Pinpoint the cell where the given text exists, returning its (x, y) midpoint coordinate. 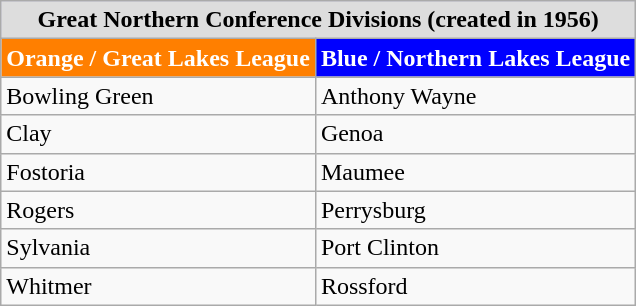
Fostoria (158, 172)
Port Clinton (475, 248)
Rogers (158, 210)
Maumee (475, 172)
Great Northern Conference Divisions (created in 1956) (318, 20)
Clay (158, 134)
Anthony Wayne (475, 96)
Rossford (475, 286)
Bowling Green (158, 96)
Sylvania (158, 248)
Genoa (475, 134)
Blue / Northern Lakes League (475, 58)
Orange / Great Lakes League (158, 58)
Whitmer (158, 286)
Perrysburg (475, 210)
